Output the [x, y] coordinate of the center of the cell containing the given text.  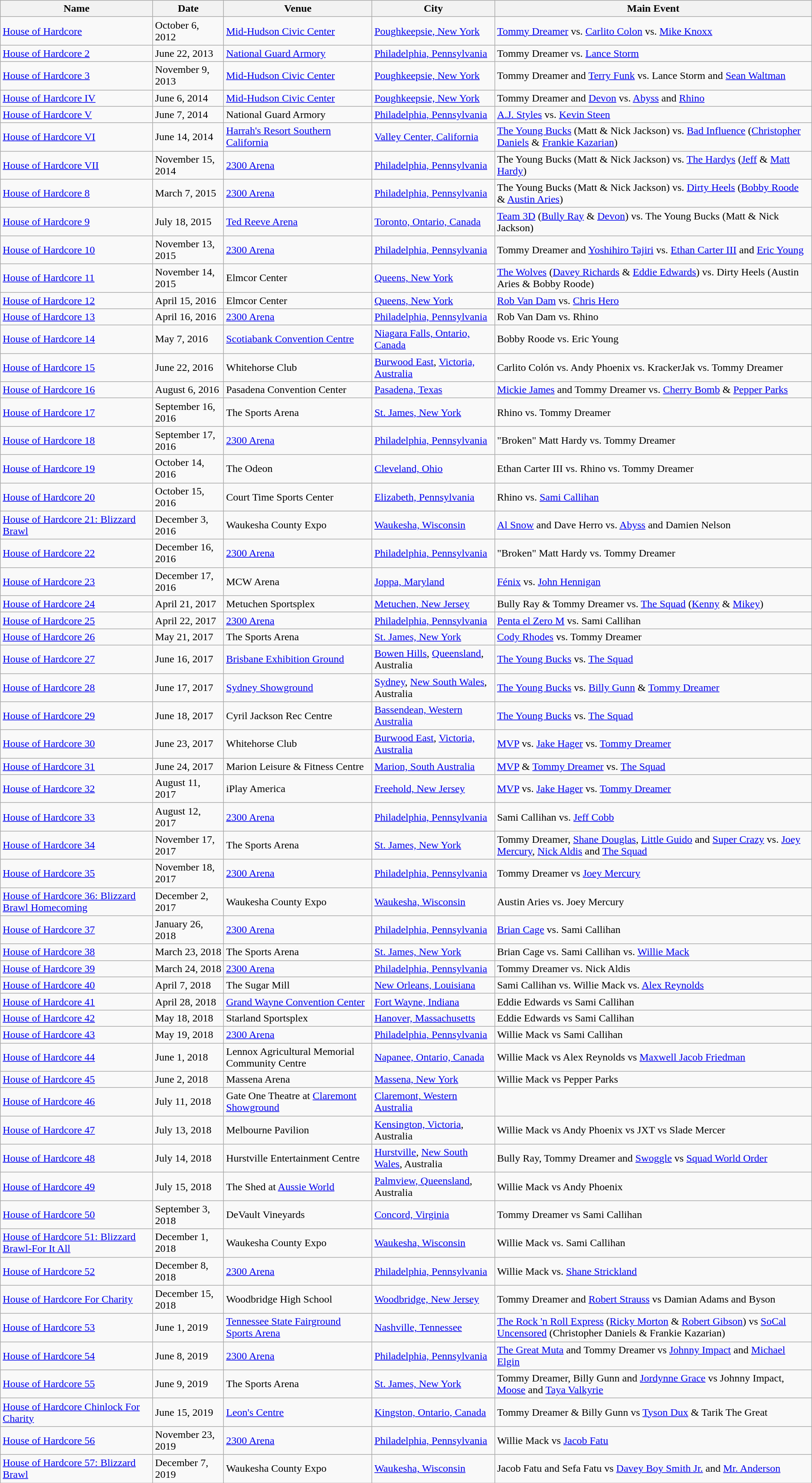
Elizabeth, Pennsylvania [434, 497]
House of Hardcore 51: Blizzard Brawl-For It All [76, 1243]
Bobby Roode vs. Eric Young [653, 339]
Ethan Carter III vs. Rhino vs. Tommy Dreamer [653, 468]
Name [76, 9]
The Rock 'n Roll Express (Ricky Morton & Robert Gibson) vs SoCal Uncensored (Christopher Daniels & Frankie Kazarian) [653, 1327]
September 3, 2018 [188, 1215]
October 14, 2016 [188, 468]
House of Hardcore VII [76, 165]
House of Hardcore 19 [76, 468]
MVP & Tommy Dreamer vs. The Squad [653, 766]
House of Hardcore 48 [76, 1158]
House of Hardcore 27 [76, 659]
Gate One Theatre at Claremont Showground [298, 1102]
House of Hardcore 24 [76, 604]
Cyril Jackson Rec Centre [298, 716]
Joppa, Maryland [434, 581]
Tommy Dreamer vs Sami Callihan [653, 1215]
House of Hardcore 8 [76, 193]
Massena Arena [298, 1080]
July 11, 2018 [188, 1102]
Palmview, Queensland, Australia [434, 1187]
House of Hardcore 54 [76, 1356]
House of Hardcore 57: Blizzard Brawl [76, 1469]
Marion, South Australia [434, 766]
House of Hardcore 13 [76, 317]
Brisbane Exhibition Ground [298, 659]
House of Hardcore 35 [76, 874]
House of Hardcore 55 [76, 1384]
House of Hardcore 39 [76, 969]
April 21, 2017 [188, 604]
Melbourne Pavilion [298, 1130]
House of Hardcore 53 [76, 1327]
House of Hardcore 32 [76, 789]
House of Hardcore 26 [76, 637]
House of Hardcore 2 [76, 53]
House of Hardcore 38 [76, 952]
House of Hardcore 11 [76, 278]
Marion Leisure & Fitness Centre [298, 766]
June 22, 2016 [188, 368]
Willie Mack vs Andy Phoenix vs JXT vs Slade Mercer [653, 1130]
December 1, 2018 [188, 1243]
Toronto, Ontario, Canada [434, 221]
Kingston, Ontario, Canada [434, 1412]
Willie Mack vs. Sami Callihan [653, 1243]
House of Hardcore 14 [76, 339]
Carlito Colón vs. Andy Phoenix vs. KrackerJak vs. Tommy Dreamer [653, 368]
Cleveland, Ohio [434, 468]
Team 3D (Bully Ray & Devon) vs. The Young Bucks (Matt & Nick Jackson) [653, 221]
House of Hardcore 45 [76, 1080]
Ted Reeve Arena [298, 221]
June 1, 2019 [188, 1327]
House of Hardcore 22 [76, 553]
Rhino vs. Tommy Dreamer [653, 412]
Austin Aries vs. Joey Mercury [653, 901]
House of Hardcore 43 [76, 1034]
Valley Center, California [434, 137]
October 15, 2016 [188, 497]
Bully Ray, Tommy Dreamer and Swoggle vs Squad World Order [653, 1158]
House of Hardcore 34 [76, 845]
Concord, Virginia [434, 1215]
Metuchen Sportsplex [298, 604]
Sydney, New South Wales, Australia [434, 687]
House of Hardcore 21: Blizzard Brawl [76, 525]
January 26, 2018 [188, 930]
June 15, 2019 [188, 1412]
Nashville, Tennessee [434, 1327]
April 7, 2018 [188, 985]
November 14, 2015 [188, 278]
April 22, 2017 [188, 620]
The Young Bucks vs. Billy Gunn & Tommy Dreamer [653, 687]
December 3, 2016 [188, 525]
House of Hardcore 46 [76, 1102]
Tommy Dreamer and Robert Strauss vs Damian Adams and Byson [653, 1300]
June 23, 2017 [188, 744]
Sami Callihan vs. Jeff Cobb [653, 817]
May 21, 2017 [188, 637]
Brian Cage vs. Sami Callihan vs. Willie Mack [653, 952]
House of Hardcore IV [76, 98]
House of Hardcore 52 [76, 1271]
December 7, 2019 [188, 1469]
Main Event [653, 9]
November 18, 2017 [188, 874]
June 16, 2017 [188, 659]
Starland Sportsplex [298, 1018]
House of Hardcore 12 [76, 301]
House of Hardcore VI [76, 137]
Napanee, Ontario, Canada [434, 1057]
October 6, 2012 [188, 31]
Al Snow and Dave Herro vs. Abyss and Damien Nelson [653, 525]
Rhino vs. Sami Callihan [653, 497]
Rob Van Dam vs. Chris Hero [653, 301]
June 1, 2018 [188, 1057]
June 8, 2019 [188, 1356]
Court Time Sports Center [298, 497]
The Sugar Mill [298, 985]
May 18, 2018 [188, 1018]
House of Hardcore 50 [76, 1215]
March 24, 2018 [188, 969]
The Shed at Aussie World [298, 1187]
Fort Wayne, Indiana [434, 1002]
November 23, 2019 [188, 1440]
The Young Bucks (Matt & Nick Jackson) vs. The Hardys (Jeff & Matt Hardy) [653, 165]
Jacob Fatu and Sefa Fatu vs Davey Boy Smith Jr. and Mr. Anderson [653, 1469]
House of Hardcore For Charity [76, 1300]
The Odeon [298, 468]
Freehold, New Jersey [434, 789]
December 15, 2018 [188, 1300]
Hanover, Massachusetts [434, 1018]
A.J. Styles vs. Kevin Steen [653, 115]
House of Hardcore 42 [76, 1018]
Leon's Centre [298, 1412]
Tommy Dreamer & Billy Gunn vs Tyson Dux & Tarik The Great [653, 1412]
Pasadena, Texas [434, 390]
November 9, 2013 [188, 75]
December 8, 2018 [188, 1271]
Venue [298, 9]
House of Hardcore 36: Blizzard Brawl Homecoming [76, 901]
May 7, 2016 [188, 339]
Sydney Showground [298, 687]
House of Hardcore 40 [76, 985]
Woodbridge, New Jersey [434, 1300]
Bowen Hills, Queensland, Australia [434, 659]
Tommy Dreamer and Terry Funk vs. Lance Storm and Sean Waltman [653, 75]
House of Hardcore V [76, 115]
Tommy Dreamer and Devon vs. Abyss and Rhino [653, 98]
July 18, 2015 [188, 221]
DeVault Vineyards [298, 1215]
Pasadena Convention Center [298, 390]
House of Hardcore 56 [76, 1440]
August 12, 2017 [188, 817]
June 7, 2014 [188, 115]
City [434, 9]
November 17, 2017 [188, 845]
House of Hardcore 23 [76, 581]
House of Hardcore 25 [76, 620]
MCW Arena [298, 581]
Hurstville Entertainment Centre [298, 1158]
House of Hardcore 10 [76, 250]
Tommy Dreamer, Shane Douglas, Little Guido and Super Crazy vs. Joey Mercury, Nick Aldis and The Squad [653, 845]
Tommy Dreamer vs. Carlito Colon vs. Mike Knoxx [653, 31]
December 17, 2016 [188, 581]
Bully Ray & Tommy Dreamer vs. The Squad (Kenny & Mikey) [653, 604]
Sami Callihan vs. Willie Mack vs. Alex Reynolds [653, 985]
House of Hardcore 3 [76, 75]
Date [188, 9]
House of Hardcore 18 [76, 441]
House of Hardcore 37 [76, 930]
June 18, 2017 [188, 716]
iPlay America [298, 789]
Hurstville, New South Wales, Australia [434, 1158]
March 23, 2018 [188, 952]
House of Hardcore [76, 31]
House of Hardcore Chinlock For Charity [76, 1412]
Harrah's Resort Southern California [298, 137]
The Wolves (Davey Richards & Eddie Edwards) vs. Dirty Heels (Austin Aries & Bobby Roode) [653, 278]
June 17, 2017 [188, 687]
Tommy Dreamer vs. Nick Aldis [653, 969]
House of Hardcore 31 [76, 766]
December 2, 2017 [188, 901]
Willie Mack vs Alex Reynolds vs Maxwell Jacob Friedman [653, 1057]
April 15, 2016 [188, 301]
Massena, New York [434, 1080]
House of Hardcore 15 [76, 368]
May 19, 2018 [188, 1034]
July 13, 2018 [188, 1130]
The Great Muta and Tommy Dreamer vs Johnny Impact and Michael Elgin [653, 1356]
Willie Mack vs. Shane Strickland [653, 1271]
April 16, 2016 [188, 317]
The Young Bucks (Matt & Nick Jackson) vs. Bad Influence (Christopher Daniels & Frankie Kazarian) [653, 137]
Willie Mack vs Andy Phoenix [653, 1187]
September 17, 2016 [188, 441]
House of Hardcore 29 [76, 716]
Willie Mack vs Jacob Fatu [653, 1440]
Tommy Dreamer and Yoshihiro Tajiri vs. Ethan Carter III and Eric Young [653, 250]
September 16, 2016 [188, 412]
Rob Van Dam vs. Rhino [653, 317]
June 24, 2017 [188, 766]
House of Hardcore 20 [76, 497]
March 7, 2015 [188, 193]
Willie Mack vs Sami Callihan [653, 1034]
August 6, 2016 [188, 390]
Brian Cage vs. Sami Callihan [653, 930]
House of Hardcore 28 [76, 687]
November 13, 2015 [188, 250]
The Young Bucks (Matt & Nick Jackson) vs. Dirty Heels (Bobby Roode & Austin Aries) [653, 193]
Mickie James and Tommy Dreamer vs. Cherry Bomb & Pepper Parks [653, 390]
Tommy Dreamer, Billy Gunn and Jordynne Grace vs Johnny Impact, Moose and Taya Valkyrie [653, 1384]
Cody Rhodes vs. Tommy Dreamer [653, 637]
November 15, 2014 [188, 165]
Niagara Falls, Ontario, Canada [434, 339]
June 2, 2018 [188, 1080]
Metuchen, New Jersey [434, 604]
April 28, 2018 [188, 1002]
Kensington, Victoria, Australia [434, 1130]
December 16, 2016 [188, 553]
Willie Mack vs Pepper Parks [653, 1080]
July 15, 2018 [188, 1187]
Penta el Zero M vs. Sami Callihan [653, 620]
August 11, 2017 [188, 789]
House of Hardcore 44 [76, 1057]
June 14, 2014 [188, 137]
Woodbridge High School [298, 1300]
Tommy Dreamer vs Joey Mercury [653, 874]
July 14, 2018 [188, 1158]
House of Hardcore 9 [76, 221]
New Orleans, Louisiana [434, 985]
Tennessee State Fairground Sports Arena [298, 1327]
June 6, 2014 [188, 98]
June 22, 2013 [188, 53]
June 9, 2019 [188, 1384]
Bassendean, Western Australia [434, 716]
Fénix vs. John Hennigan [653, 581]
House of Hardcore 16 [76, 390]
Tommy Dreamer vs. Lance Storm [653, 53]
Lennox Agricultural Memorial Community Centre [298, 1057]
House of Hardcore 33 [76, 817]
Scotiabank Convention Centre [298, 339]
Claremont, Western Australia [434, 1102]
House of Hardcore 30 [76, 744]
House of Hardcore 49 [76, 1187]
House of Hardcore 17 [76, 412]
House of Hardcore 41 [76, 1002]
Grand Wayne Convention Center [298, 1002]
House of Hardcore 47 [76, 1130]
